Find where the given text appears and provide that cell's center as [X, Y] coordinate. 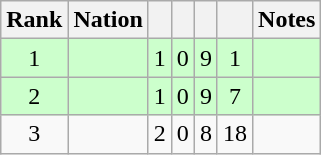
7 [234, 96]
Nation [108, 20]
18 [234, 134]
8 [206, 134]
3 [34, 134]
Rank [34, 20]
Notes [287, 20]
